Pinpoint the cell where the given text exists, returning its (x, y) midpoint coordinate. 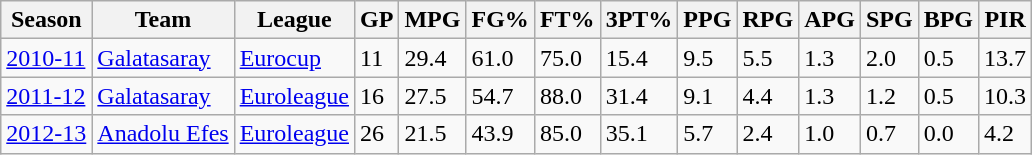
2012-13 (46, 134)
0.0 (948, 134)
61.0 (500, 58)
FT% (567, 20)
SPG (889, 20)
Season (46, 20)
PIR (1006, 20)
15.4 (639, 58)
Team (163, 20)
31.4 (639, 96)
GP (377, 20)
2.4 (768, 134)
11 (377, 58)
4.2 (1006, 134)
1.2 (889, 96)
2.0 (889, 58)
Eurocup (294, 58)
0.7 (889, 134)
85.0 (567, 134)
FG% (500, 20)
43.9 (500, 134)
35.1 (639, 134)
2010-11 (46, 58)
RPG (768, 20)
27.5 (432, 96)
1.0 (830, 134)
88.0 (567, 96)
16 (377, 96)
APG (830, 20)
MPG (432, 20)
2011-12 (46, 96)
26 (377, 134)
75.0 (567, 58)
League (294, 20)
54.7 (500, 96)
3PT% (639, 20)
4.4 (768, 96)
13.7 (1006, 58)
Anadolu Efes (163, 134)
10.3 (1006, 96)
9.1 (708, 96)
BPG (948, 20)
9.5 (708, 58)
5.7 (708, 134)
5.5 (768, 58)
PPG (708, 20)
29.4 (432, 58)
21.5 (432, 134)
